Search for the cell housing the specified text and yield its (X, Y) center coordinate. 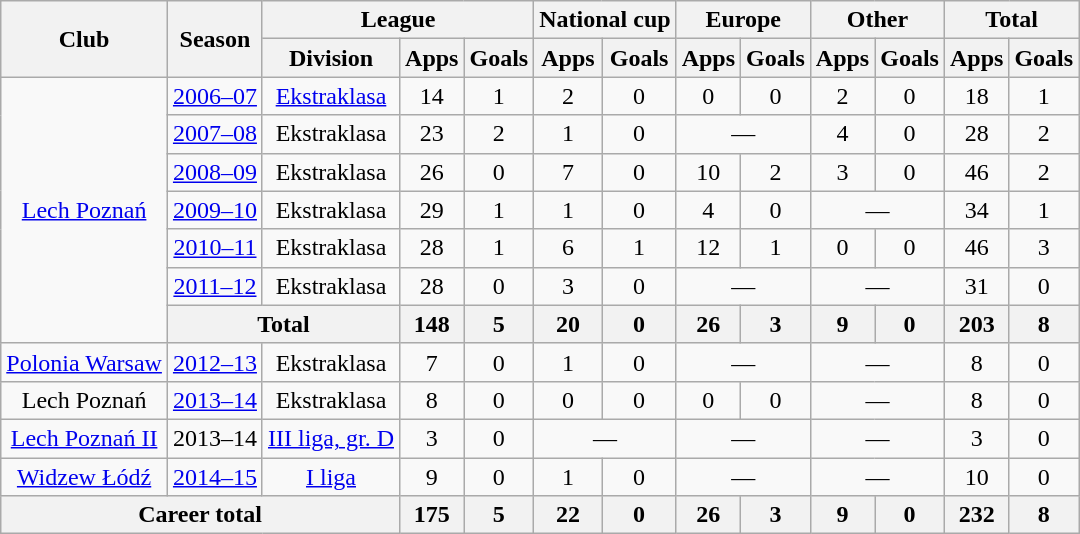
Polonia Warsaw (84, 362)
Widzew Łódź (84, 477)
2014–15 (214, 477)
2010–11 (214, 248)
2012–13 (214, 362)
Season (214, 39)
National cup (605, 20)
175 (432, 515)
Other (877, 20)
14 (432, 96)
III liga, gr. D (330, 438)
Division (330, 58)
148 (432, 324)
Europe (743, 20)
18 (976, 96)
22 (568, 515)
2008–09 (214, 172)
34 (976, 210)
232 (976, 515)
203 (976, 324)
12 (708, 248)
29 (432, 210)
31 (976, 286)
League (398, 20)
2007–08 (214, 134)
Club (84, 39)
2009–10 (214, 210)
Career total (200, 515)
23 (432, 134)
I liga (330, 477)
2006–07 (214, 96)
Lech Poznań II (84, 438)
20 (568, 324)
2011–12 (214, 286)
6 (568, 248)
